Identify which cell holds the provided text, then report its [X, Y] central coordinate. 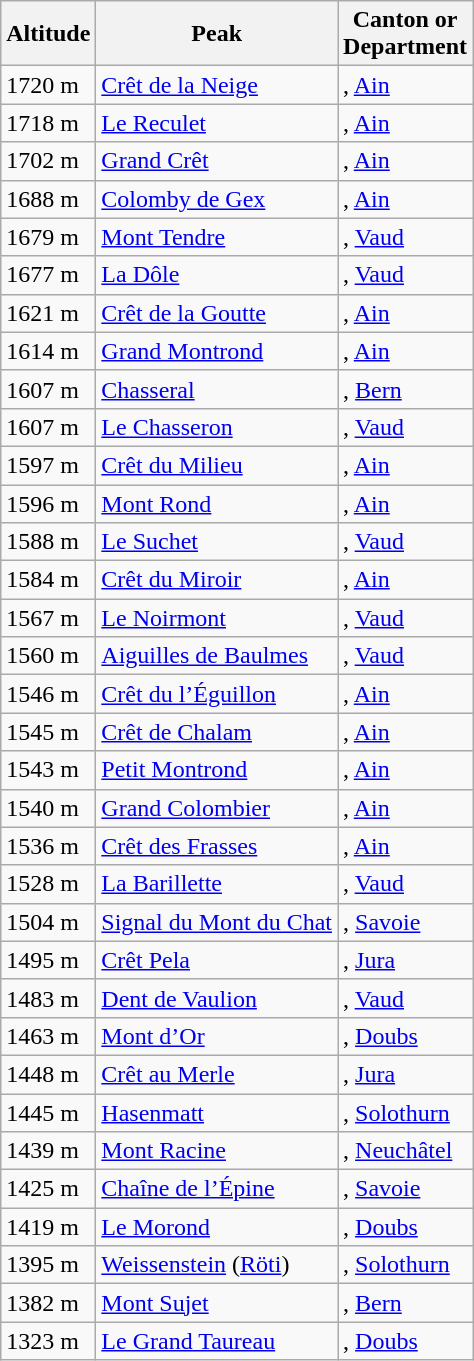
1536 m [48, 846]
Mont Tendre [217, 237]
Colomby de Gex [217, 199]
Crêt de la Goutte [217, 313]
Crêt du Miroir [217, 580]
Grand Colombier [217, 808]
1720 m [48, 85]
1677 m [48, 275]
Canton orDepartment [406, 34]
1560 m [48, 656]
1445 m [48, 1113]
Peak [217, 34]
Le Grand Taureau [217, 1341]
1495 m [48, 960]
1688 m [48, 199]
1419 m [48, 1227]
1679 m [48, 237]
1382 m [48, 1303]
La Barillette [217, 884]
Le Morond [217, 1227]
1504 m [48, 922]
Crêt de Chalam [217, 732]
1323 m [48, 1341]
Signal du Mont du Chat [217, 922]
1545 m [48, 732]
1425 m [48, 1189]
1584 m [48, 580]
1596 m [48, 503]
Crêt du l’Éguillon [217, 694]
1597 m [48, 465]
Crêt Pela [217, 960]
Le Suchet [217, 542]
1702 m [48, 161]
, Neuchâtel [406, 1151]
Dent de Vaulion [217, 998]
Mont Racine [217, 1151]
1588 m [48, 542]
1395 m [48, 1265]
Chasseral [217, 389]
Le Noirmont [217, 618]
1546 m [48, 694]
1540 m [48, 808]
Chaîne de l’Épine [217, 1189]
1621 m [48, 313]
1439 m [48, 1151]
1463 m [48, 1036]
Mont d’Or [217, 1036]
Grand Montrond [217, 351]
Le Reculet [217, 123]
Hasenmatt [217, 1113]
Crêt des Frasses [217, 846]
1543 m [48, 770]
1483 m [48, 998]
1614 m [48, 351]
Le Chasseron [217, 427]
Mont Rond [217, 503]
Weissenstein (Röti) [217, 1265]
Grand Crêt [217, 161]
Petit Montrond [217, 770]
1567 m [48, 618]
Mont Sujet [217, 1303]
1718 m [48, 123]
Aiguilles de Baulmes [217, 656]
1528 m [48, 884]
Crêt de la Neige [217, 85]
Crêt du Milieu [217, 465]
Crêt au Merle [217, 1074]
La Dôle [217, 275]
1448 m [48, 1074]
Altitude [48, 34]
